Identify which cell holds the provided text, then report its (x, y) central coordinate. 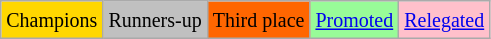
Third place (258, 20)
Promoted (354, 20)
Runners-up (155, 20)
Relegated (444, 20)
Champions (52, 20)
